Find where the given text appears and provide that cell's center as [X, Y] coordinate. 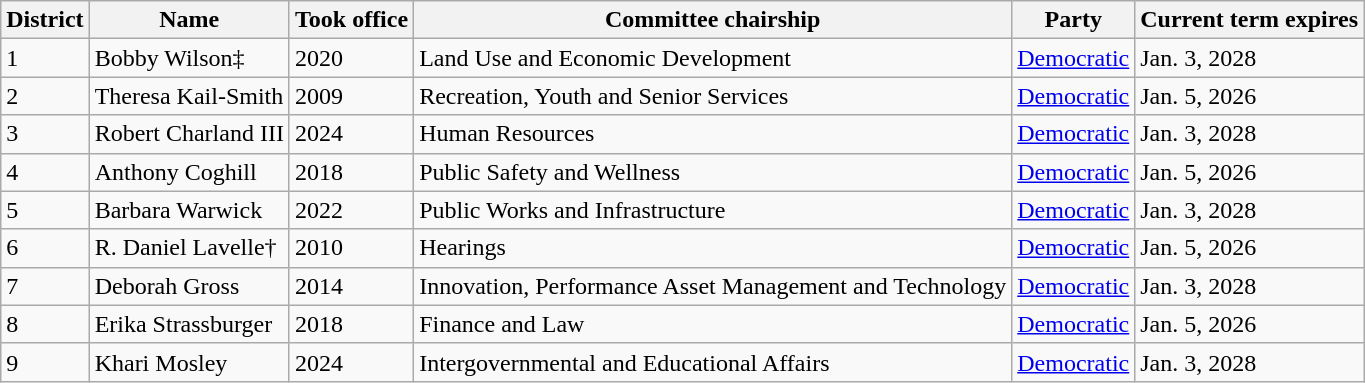
Intergovernmental and Educational Affairs [713, 362]
Public Works and Infrastructure [713, 210]
Committee chairship [713, 20]
2022 [351, 210]
Innovation, Performance Asset Management and Technology [713, 286]
8 [45, 324]
District [45, 20]
4 [45, 172]
Current term expires [1250, 20]
Khari Mosley [189, 362]
Took office [351, 20]
7 [45, 286]
Bobby Wilson‡ [189, 58]
2014 [351, 286]
Theresa Kail-Smith [189, 96]
Human Resources [713, 134]
Robert Charland III [189, 134]
1 [45, 58]
6 [45, 248]
2 [45, 96]
Recreation, Youth and Senior Services [713, 96]
5 [45, 210]
2010 [351, 248]
3 [45, 134]
Land Use and Economic Development [713, 58]
Anthony Coghill [189, 172]
Public Safety and Wellness [713, 172]
Name [189, 20]
Party [1074, 20]
R. Daniel Lavelle† [189, 248]
9 [45, 362]
Erika Strassburger [189, 324]
2009 [351, 96]
Finance and Law [713, 324]
2020 [351, 58]
Hearings [713, 248]
Deborah Gross [189, 286]
Barbara Warwick [189, 210]
